From the cell containing the given text, extract its center point as [X, Y] coordinate. 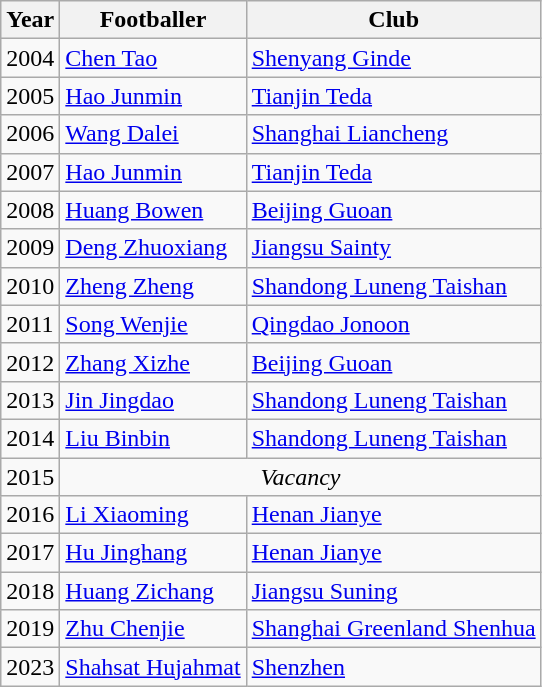
2014 [30, 438]
Huang Zichang [153, 591]
Hu Jinghang [153, 553]
2010 [30, 286]
Jiangsu Sainty [394, 248]
2006 [30, 134]
2008 [30, 210]
Wang Dalei [153, 134]
Shahsat Hujahmat [153, 667]
Year [30, 20]
2018 [30, 591]
Jiangsu Suning [394, 591]
2017 [30, 553]
2013 [30, 400]
2005 [30, 96]
2015 [30, 477]
2011 [30, 324]
Jin Jingdao [153, 400]
Zhu Chenjie [153, 629]
2007 [30, 172]
Zhang Xizhe [153, 362]
Chen Tao [153, 58]
2004 [30, 58]
Vacancy [300, 477]
Shenyang Ginde [394, 58]
Li Xiaoming [153, 515]
2023 [30, 667]
Club [394, 20]
Liu Binbin [153, 438]
Huang Bowen [153, 210]
Footballer [153, 20]
Shanghai Greenland Shenhua [394, 629]
2016 [30, 515]
2009 [30, 248]
2019 [30, 629]
Deng Zhuoxiang [153, 248]
2012 [30, 362]
Song Wenjie [153, 324]
Qingdao Jonoon [394, 324]
Shenzhen [394, 667]
Zheng Zheng [153, 286]
Shanghai Liancheng [394, 134]
